For the text-containing cell, return its midpoint in (X, Y) coordinate format. 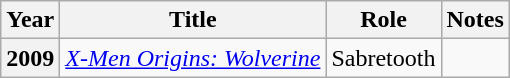
Year (30, 20)
2009 (30, 58)
Role (384, 20)
Sabretooth (384, 58)
Title (193, 20)
Notes (475, 20)
X-Men Origins: Wolverine (193, 58)
